Return (x, y) of the center of cell containing provided text 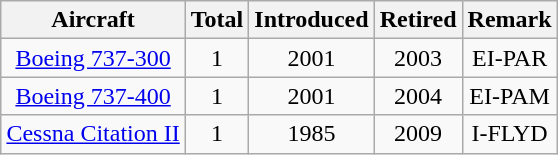
2009 (418, 134)
Cessna Citation II (93, 134)
Aircraft (93, 20)
Total (217, 20)
EI-PAR (510, 58)
Remark (510, 20)
Boeing 737-400 (93, 96)
Retired (418, 20)
Boeing 737-300 (93, 58)
1985 (312, 134)
EI-PAM (510, 96)
Introduced (312, 20)
2003 (418, 58)
I-FLYD (510, 134)
2004 (418, 96)
